From the cell containing the given text, extract its center point as (x, y) coordinate. 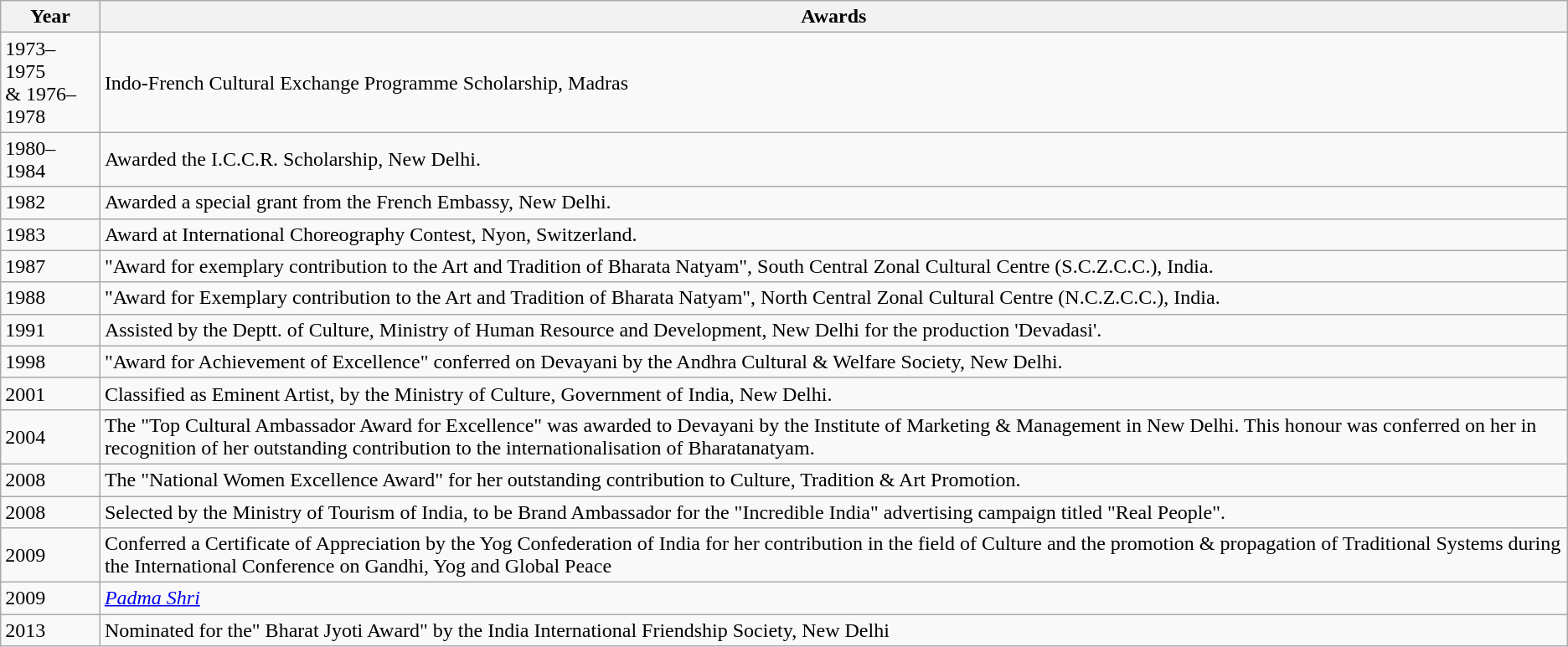
Awards (833, 17)
2004 (50, 437)
"Award for exemplary contribution to the Art and Tradition of Bharata Natyam", South Central Zonal Cultural Centre (S.C.Z.C.C.), India. (833, 266)
Classified as Eminent Artist, by the Ministry of Culture, Government of India, New Delhi. (833, 393)
Selected by the Ministry of Tourism of India, to be Brand Ambassador for the "Incredible India" advertising campaign titled "Real People". (833, 511)
2001 (50, 393)
Assisted by the Deptt. of Culture, Ministry of Human Resource and Development, New Delhi for the production 'Devadasi'. (833, 330)
Year (50, 17)
1991 (50, 330)
1982 (50, 203)
The "National Women Excellence Award" for her outstanding contribution to Culture, Tradition & Art Promotion. (833, 480)
Indo-French Cultural Exchange Programme Scholarship, Madras (833, 82)
"Award for Exemplary contribution to the Art and Tradition of Bharata Natyam", North Central Zonal Cultural Centre (N.C.Z.C.C.), India. (833, 298)
1988 (50, 298)
2013 (50, 630)
1998 (50, 362)
Padma Shri (833, 598)
1973–1975& 1976–1978 (50, 82)
Awarded the I.C.C.R. Scholarship, New Delhi. (833, 159)
1983 (50, 234)
Awarded a special grant from the French Embassy, New Delhi. (833, 203)
1987 (50, 266)
"Award for Achievement of Excellence" conferred on Devayani by the Andhra Cultural & Welfare Society, New Delhi. (833, 362)
Nominated for the" Bharat Jyoti Award" by the India International Friendship Society, New Delhi (833, 630)
1980–1984 (50, 159)
Award at International Choreography Contest, Nyon, Switzerland. (833, 234)
